Provide the (X, Y) coordinate of the cell's center where the given text is located.  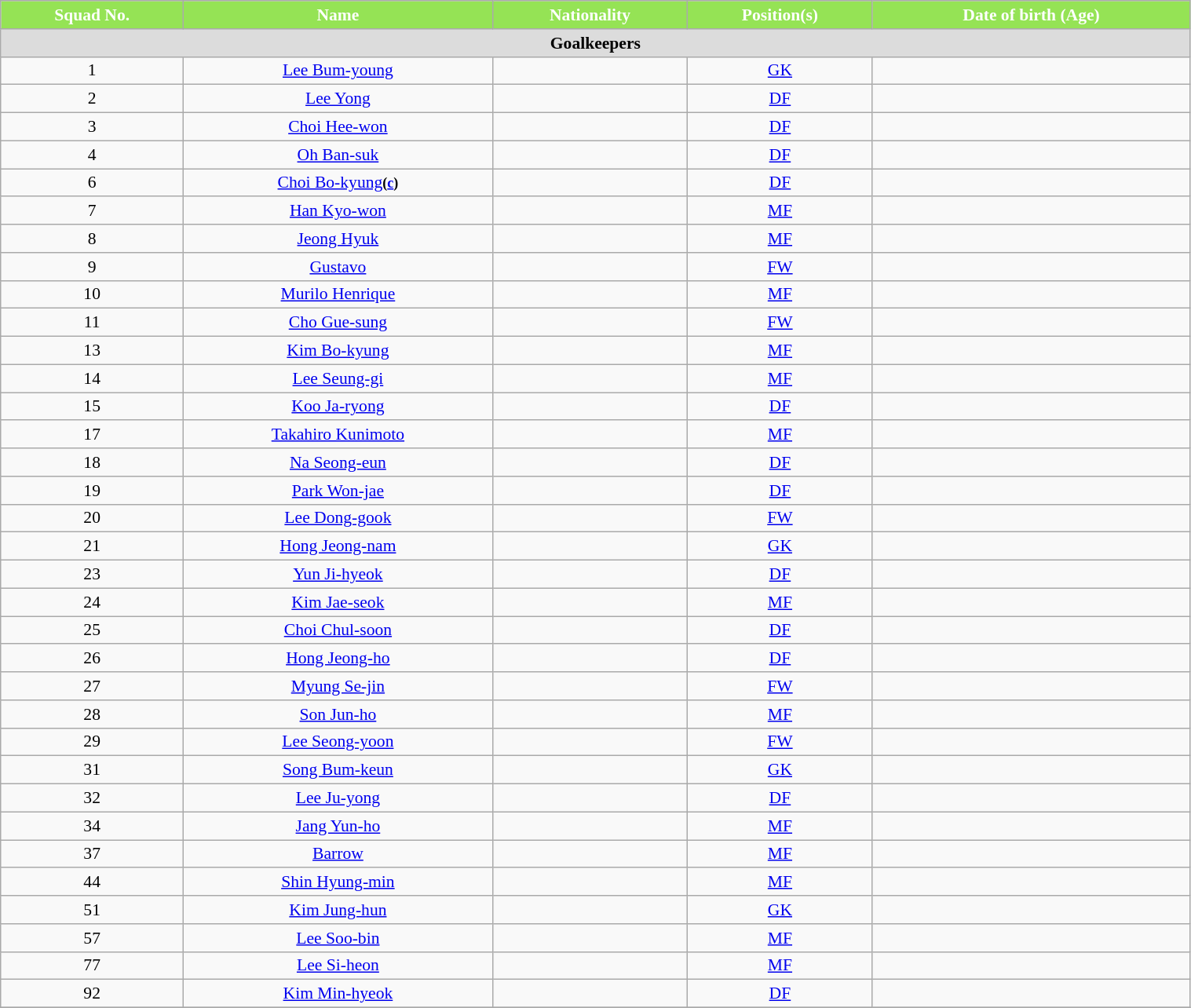
1 (93, 71)
Kim Bo-kyung (338, 351)
Son Jun-ho (338, 714)
24 (93, 602)
4 (93, 155)
Shin Hyung-min (338, 882)
Koo Ja-ryong (338, 407)
Hong Jeong-ho (338, 659)
Choi Bo-kyung(c) (338, 183)
Myung Se-jin (338, 686)
Squad No. (93, 15)
77 (93, 966)
37 (93, 854)
92 (93, 994)
20 (93, 518)
Kim Jung-hun (338, 910)
28 (93, 714)
8 (93, 239)
25 (93, 630)
27 (93, 686)
Date of birth (Age) (1032, 15)
Song Bum-keun (338, 770)
10 (93, 294)
11 (93, 323)
Park Won-jae (338, 491)
44 (93, 882)
23 (93, 575)
21 (93, 546)
Kim Jae-seok (338, 602)
Lee Soo-bin (338, 938)
2 (93, 99)
7 (93, 211)
Lee Seung-gi (338, 378)
Name (338, 15)
Yun Ji-hyeok (338, 575)
Lee Si-heon (338, 966)
3 (93, 127)
31 (93, 770)
Murilo Henrique (338, 294)
Jang Yun-ho (338, 826)
Takahiro Kunimoto (338, 435)
13 (93, 351)
26 (93, 659)
Lee Dong-gook (338, 518)
15 (93, 407)
51 (93, 910)
Lee Yong (338, 99)
18 (93, 462)
6 (93, 183)
Lee Bum-young (338, 71)
17 (93, 435)
Choi Hee-won (338, 127)
Lee Ju-yong (338, 798)
Cho Gue-sung (338, 323)
Choi Chul-soon (338, 630)
Position(s) (780, 15)
Goalkeepers (595, 43)
57 (93, 938)
29 (93, 742)
Barrow (338, 854)
Nationality (590, 15)
Gustavo (338, 267)
Kim Min-hyeok (338, 994)
19 (93, 491)
Na Seong-eun (338, 462)
Oh Ban-suk (338, 155)
34 (93, 826)
14 (93, 378)
Lee Seong-yoon (338, 742)
9 (93, 267)
Hong Jeong-nam (338, 546)
32 (93, 798)
Han Kyo-won (338, 211)
Jeong Hyuk (338, 239)
